Identify which cell holds the provided text, then report its (x, y) central coordinate. 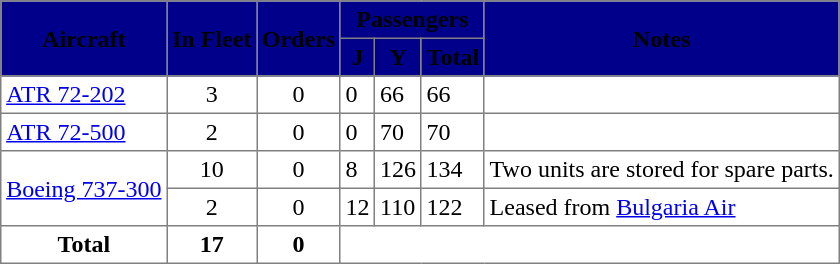
10 (212, 170)
ATR 72-500 (84, 132)
Two units are stored for spare parts. (662, 170)
8 (357, 170)
110 (398, 207)
Orders (299, 38)
In Fleet (212, 38)
Notes (662, 38)
17 (212, 245)
Passengers (412, 20)
12 (357, 207)
Y (398, 57)
126 (398, 170)
3 (212, 95)
134 (452, 170)
122 (452, 207)
J (357, 57)
Aircraft (84, 38)
Leased from Bulgaria Air (662, 207)
ATR 72-202 (84, 95)
Boeing 737-300 (84, 188)
